Pinpoint the cell where the given text exists, returning its (X, Y) midpoint coordinate. 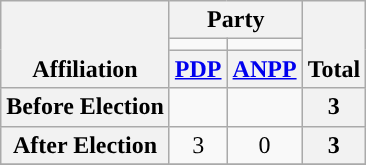
After Election (86, 145)
PDP (198, 69)
ANPP (264, 69)
0 (264, 145)
Before Election (86, 107)
Total (334, 44)
Affiliation (86, 44)
Party (236, 20)
